For the text-containing cell, return its midpoint in (X, Y) coordinate format. 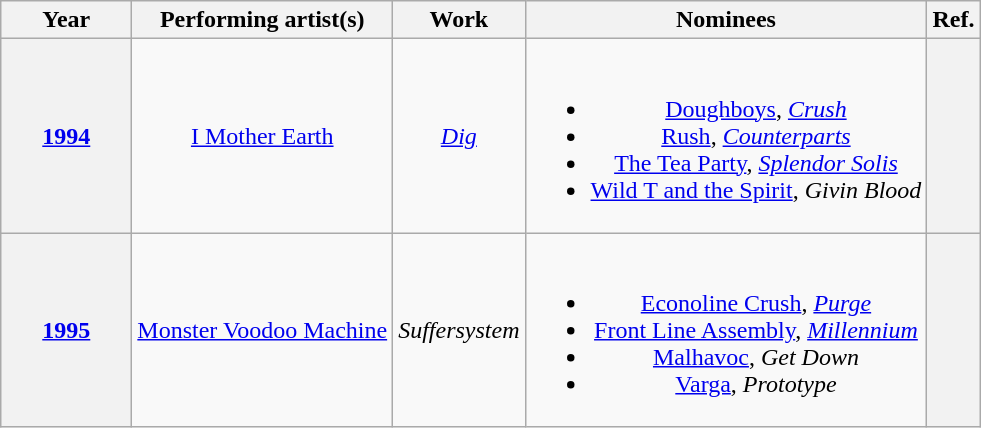
Doughboys, CrushRush, CounterpartsThe Tea Party, Splendor SolisWild T and the Spirit, Givin Blood (726, 136)
Ref. (954, 20)
Nominees (726, 20)
Performing artist(s) (262, 20)
Work (459, 20)
1995 (66, 330)
I Mother Earth (262, 136)
Dig (459, 136)
1994 (66, 136)
Suffersystem (459, 330)
Econoline Crush, PurgeFront Line Assembly, MillenniumMalhavoc, Get DownVarga, Prototype (726, 330)
Monster Voodoo Machine (262, 330)
Year (66, 20)
